Find where the given text appears and provide that cell's center as (x, y) coordinate. 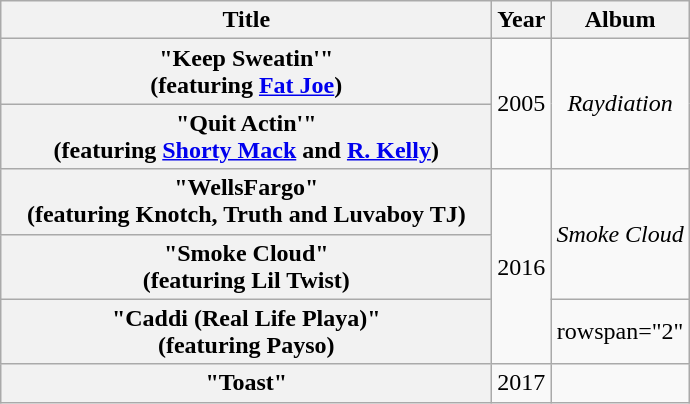
Album (620, 20)
"WellsFargo"(featuring Knotch, Truth and Luvaboy TJ) (246, 202)
Year (522, 20)
Smoke Cloud (620, 234)
"Caddi (Real Life Playa)"(featuring Payso) (246, 332)
"Quit Actin'"(featuring Shorty Mack and R. Kelly) (246, 136)
rowspan="2" (620, 332)
2017 (522, 383)
Raydiation (620, 104)
2005 (522, 104)
"Keep Sweatin'"(featuring Fat Joe) (246, 72)
"Toast" (246, 383)
2016 (522, 266)
"Smoke Cloud"(featuring Lil Twist) (246, 266)
Title (246, 20)
